Extract the (X, Y) coordinate from the center of the cell holding the provided text.  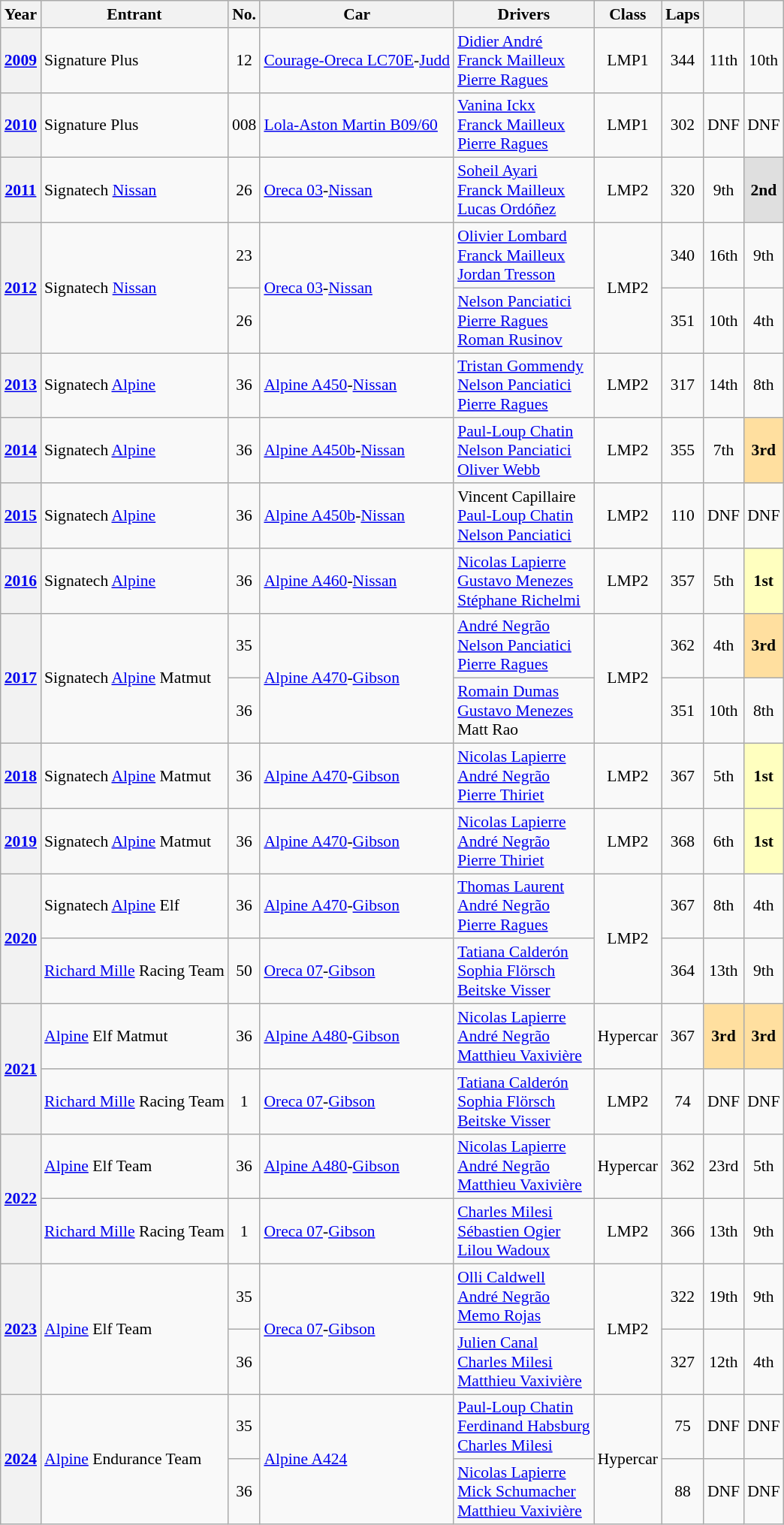
No. (245, 14)
André Negrão Nelson Panciatici Pierre Ragues (524, 646)
302 (683, 125)
Paul-Loup Chatin Nelson Panciatici Oliver Webb (524, 451)
2024 (21, 1459)
366 (683, 1232)
74 (683, 1101)
6th (724, 841)
Signatech Alpine Elf (134, 906)
Thomas Laurent André Negrão Pierre Ragues (524, 906)
2019 (21, 841)
344 (683, 60)
110 (683, 515)
368 (683, 841)
355 (683, 451)
2018 (21, 777)
2016 (21, 581)
12 (245, 60)
Paul-Loup Chatin Ferdinand Habsburg Charles Milesi (524, 1427)
75 (683, 1427)
Car (357, 14)
Nicolas Lapierre Gustavo Menezes Stéphane Richelmi (524, 581)
320 (683, 191)
Alpine A450-Nissan (357, 386)
2011 (21, 191)
Entrant (134, 14)
Class (628, 14)
2nd (763, 191)
Drivers (524, 14)
Alpine A460-Nissan (357, 581)
Tristan Gommendy Nelson Panciatici Pierre Ragues (524, 386)
2012 (21, 288)
Romain Dumas Gustavo Menezes Matt Rao (524, 711)
23 (245, 255)
19th (724, 1297)
2009 (21, 60)
Soheil Ayari Franck Mailleux Lucas Ordóñez (524, 191)
2014 (21, 451)
327 (683, 1361)
14th (724, 386)
Charles Milesi Sébastien Ogier Lilou Wadoux (524, 1232)
2013 (21, 386)
11th (724, 60)
Lola-Aston Martin B09/60 (357, 125)
Nicolas Lapierre Mick Schumacher Matthieu Vaxivière (524, 1492)
Alpine A424 (357, 1459)
Alpine Elf Matmut (134, 1037)
Vanina Ickx Franck Mailleux Pierre Ragues (524, 125)
008 (245, 125)
Year (21, 14)
2022 (21, 1199)
340 (683, 255)
23rd (724, 1166)
88 (683, 1492)
317 (683, 386)
Olli Caldwell André Negrão Memo Rojas (524, 1297)
Alpine Endurance Team (134, 1459)
357 (683, 581)
Julien Canal Charles Milesi Matthieu Vaxivière (524, 1361)
2023 (21, 1330)
Courage-Oreca LC70E-Judd (357, 60)
7th (724, 451)
2015 (21, 515)
16th (724, 255)
Laps (683, 14)
50 (245, 972)
2020 (21, 939)
Nelson Panciatici Pierre Ragues Roman Rusinov (524, 320)
2010 (21, 125)
Vincent Capillaire Paul-Loup Chatin Nelson Panciatici (524, 515)
Didier André Franck Mailleux Pierre Ragues (524, 60)
2017 (21, 678)
12th (724, 1361)
Olivier Lombard Franck Mailleux Jordan Tresson (524, 255)
364 (683, 972)
322 (683, 1297)
2021 (21, 1068)
